Identify which cell holds the provided text, then report its [x, y] central coordinate. 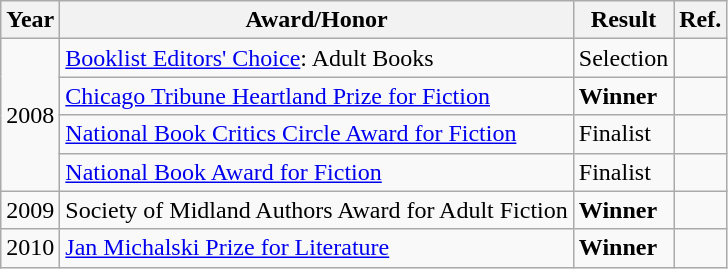
2009 [30, 210]
2008 [30, 115]
Award/Honor [316, 20]
National Book Award for Fiction [316, 172]
Chicago Tribune Heartland Prize for Fiction [316, 96]
Ref. [700, 20]
Jan Michalski Prize for Literature [316, 248]
National Book Critics Circle Award for Fiction [316, 134]
Year [30, 20]
Result [623, 20]
Selection [623, 58]
Society of Midland Authors Award for Adult Fiction [316, 210]
2010 [30, 248]
Booklist Editors' Choice: Adult Books [316, 58]
